Capture the cell that displays the provided text and extract its (X, Y) central coordinate. 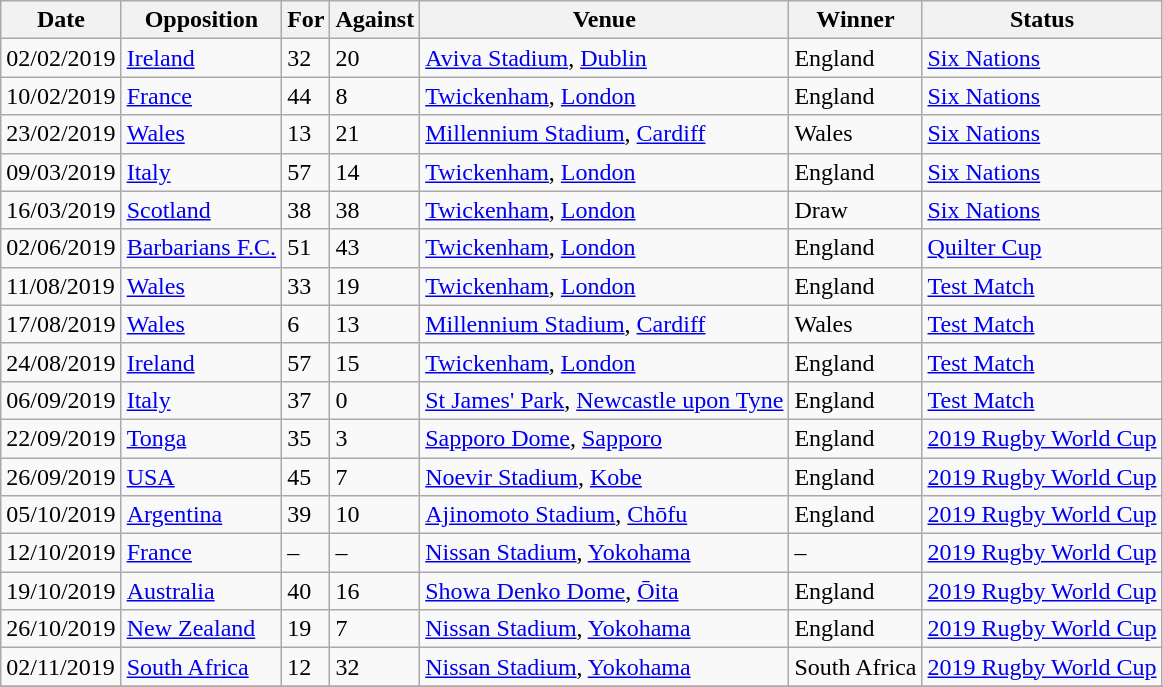
16 (375, 591)
26/09/2019 (61, 477)
35 (306, 438)
6 (306, 324)
22/09/2019 (61, 438)
Showa Denko Dome, Ōita (604, 591)
Aviva Stadium, Dublin (604, 58)
Argentina (201, 515)
12 (306, 667)
23/02/2019 (61, 134)
51 (306, 248)
Noevir Stadium, Kobe (604, 477)
10 (375, 515)
02/06/2019 (61, 248)
3 (375, 438)
Tonga (201, 438)
11/08/2019 (61, 286)
Draw (856, 210)
Australia (201, 591)
15 (375, 362)
33 (306, 286)
09/03/2019 (61, 172)
8 (375, 96)
Quilter Cup (1042, 248)
24/08/2019 (61, 362)
Opposition (201, 20)
USA (201, 477)
37 (306, 400)
Date (61, 20)
Sapporo Dome, Sapporo (604, 438)
45 (306, 477)
05/10/2019 (61, 515)
Ajinomoto Stadium, Chōfu (604, 515)
0 (375, 400)
Against (375, 20)
Venue (604, 20)
06/09/2019 (61, 400)
St James' Park, Newcastle upon Tyne (604, 400)
14 (375, 172)
10/02/2019 (61, 96)
20 (375, 58)
44 (306, 96)
19/10/2019 (61, 591)
For (306, 20)
New Zealand (201, 629)
Scotland (201, 210)
Status (1042, 20)
12/10/2019 (61, 553)
17/08/2019 (61, 324)
16/03/2019 (61, 210)
39 (306, 515)
21 (375, 134)
Barbarians F.C. (201, 248)
40 (306, 591)
Winner (856, 20)
02/11/2019 (61, 667)
43 (375, 248)
02/02/2019 (61, 58)
26/10/2019 (61, 629)
